Scan for the cell matching the given text and deliver its [x, y] coordinate at center. 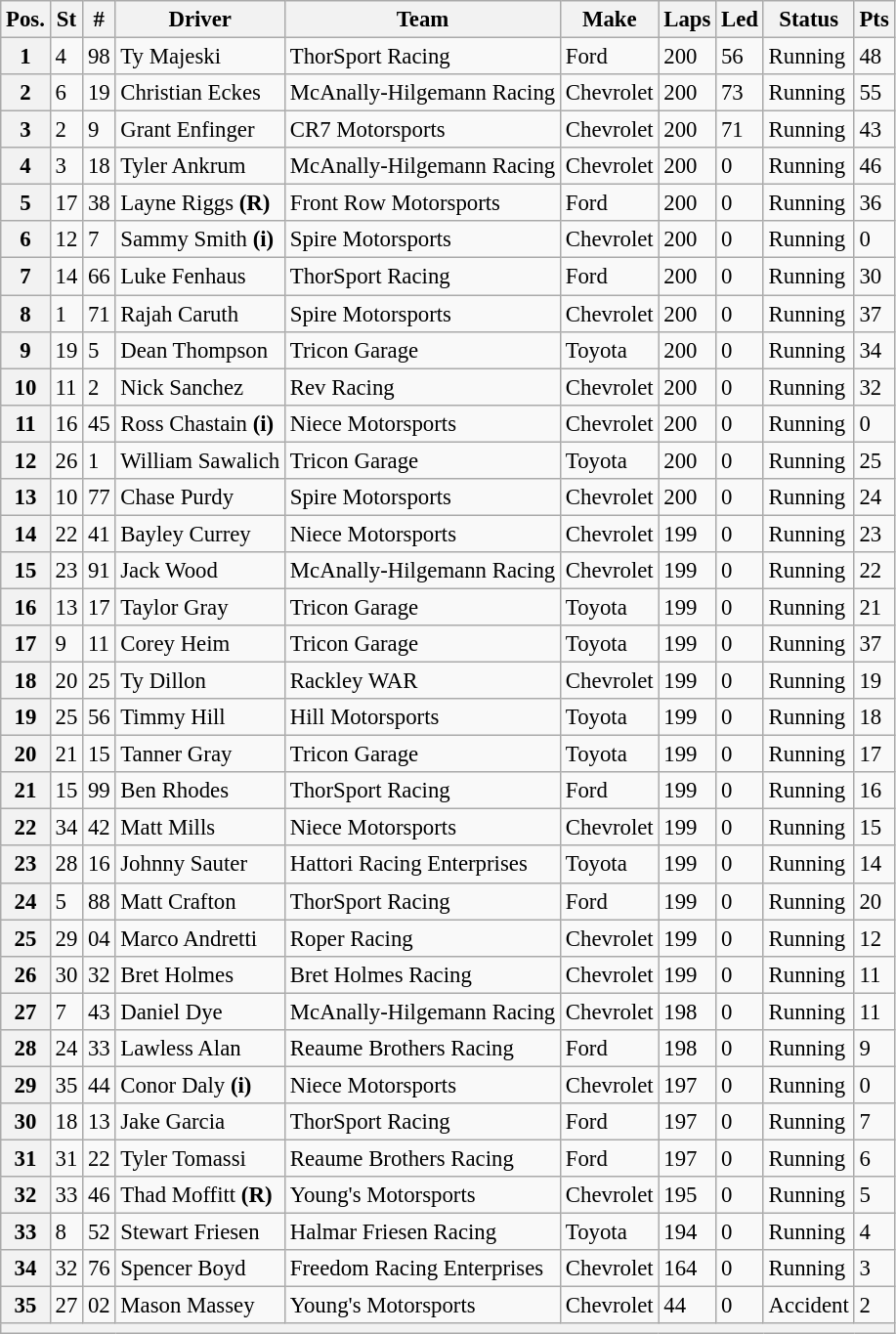
Rev Racing [423, 387]
Tyler Ankrum [200, 166]
Johnny Sauter [200, 865]
CR7 Motorsports [423, 130]
Marco Andretti [200, 938]
Team [423, 20]
Jack Wood [200, 571]
38 [100, 203]
Accident [809, 1306]
Hill Motorsports [423, 717]
Bret Holmes Racing [423, 974]
Freedom Racing Enterprises [423, 1269]
Driver [200, 20]
36 [874, 203]
Halmar Friesen Racing [423, 1232]
194 [688, 1232]
Stewart Friesen [200, 1232]
41 [100, 534]
Dean Thompson [200, 350]
Rackley WAR [423, 681]
Luke Fenhaus [200, 277]
Corey Heim [200, 644]
Mason Massey [200, 1306]
42 [100, 828]
73 [741, 93]
Pts [874, 20]
Status [809, 20]
Matt Mills [200, 828]
48 [874, 57]
Rajah Caruth [200, 314]
Thad Moffitt (R) [200, 1195]
Grant Enfinger [200, 130]
Bayley Currey [200, 534]
Spencer Boyd [200, 1269]
Chase Purdy [200, 497]
Sammy Smith (i) [200, 239]
# [100, 20]
02 [100, 1306]
Laps [688, 20]
Lawless Alan [200, 1049]
Pos. [25, 20]
52 [100, 1232]
Roper Racing [423, 938]
Daniel Dye [200, 1011]
Taylor Gray [200, 607]
55 [874, 93]
Bret Holmes [200, 974]
Conor Daly (i) [200, 1085]
Jake Garcia [200, 1122]
99 [100, 791]
Hattori Racing Enterprises [423, 865]
Front Row Motorsports [423, 203]
195 [688, 1195]
76 [100, 1269]
Tyler Tomassi [200, 1158]
Led [741, 20]
Ben Rhodes [200, 791]
45 [100, 423]
164 [688, 1269]
Ty Dillon [200, 681]
91 [100, 571]
66 [100, 277]
88 [100, 901]
Christian Eckes [200, 93]
Ross Chastain (i) [200, 423]
Ty Majeski [200, 57]
04 [100, 938]
Layne Riggs (R) [200, 203]
Tanner Gray [200, 754]
William Sawalich [200, 460]
98 [100, 57]
St [66, 20]
Matt Crafton [200, 901]
Timmy Hill [200, 717]
Nick Sanchez [200, 387]
Make [610, 20]
77 [100, 497]
